Return the [X, Y] coordinate for the center point of the cell that contains the specified text.  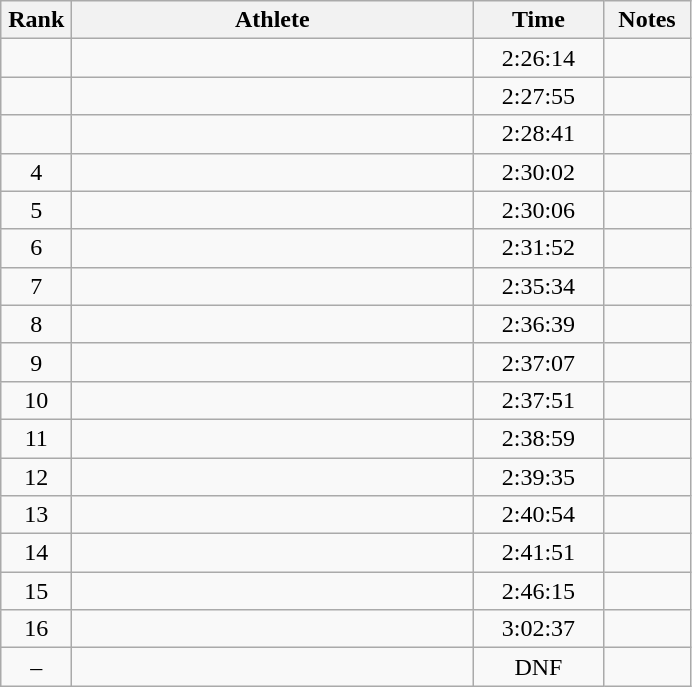
2:31:52 [538, 248]
2:41:51 [538, 553]
2:30:02 [538, 172]
8 [36, 324]
5 [36, 210]
2:28:41 [538, 134]
2:27:55 [538, 96]
6 [36, 248]
2:37:07 [538, 362]
DNF [538, 667]
4 [36, 172]
2:37:51 [538, 400]
2:39:35 [538, 477]
3:02:37 [538, 629]
Rank [36, 20]
14 [36, 553]
2:40:54 [538, 515]
Athlete [272, 20]
16 [36, 629]
– [36, 667]
2:35:34 [538, 286]
11 [36, 438]
12 [36, 477]
2:36:39 [538, 324]
Time [538, 20]
Notes [647, 20]
9 [36, 362]
2:30:06 [538, 210]
10 [36, 400]
2:46:15 [538, 591]
15 [36, 591]
7 [36, 286]
2:38:59 [538, 438]
13 [36, 515]
2:26:14 [538, 58]
